For the text-containing cell, return its midpoint in (X, Y) coordinate format. 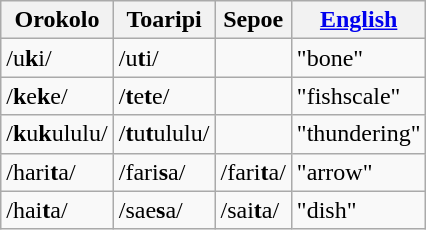
/saita/ (253, 210)
Toaripi (164, 20)
/harita/ (57, 172)
"thundering" (358, 134)
/tutululu/ (164, 134)
/haita/ (57, 210)
/farisa/ (164, 172)
/uki/ (57, 58)
Orokolo (57, 20)
"arrow" (358, 172)
English (358, 20)
/uti/ (164, 58)
"bone" (358, 58)
/keke/ (57, 96)
/tete/ (164, 96)
/kukululu/ (57, 134)
"fishscale" (358, 96)
/farita/ (253, 172)
"dish" (358, 210)
Sepoe (253, 20)
/saesa/ (164, 210)
